Identify which cell holds the provided text, then report its [X, Y] central coordinate. 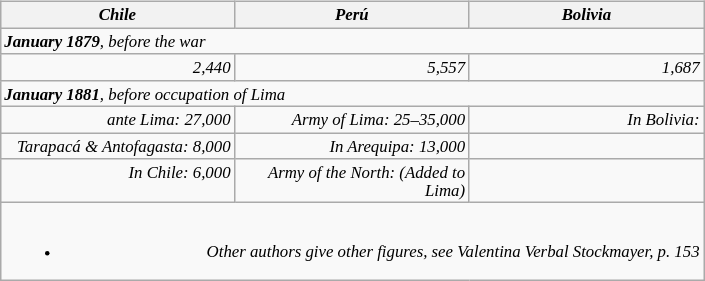
In Bolivia: [586, 119]
In Arequipa: 13,000 [352, 146]
January 1879, before the war [352, 41]
2,440 [117, 67]
Army of Lima: 25–35,000 [352, 119]
In Chile: 6,000 [117, 181]
Bolivia [586, 15]
5,557 [352, 67]
Army of the North: (Added to Lima) [352, 181]
Perú [352, 15]
Tarapacá & Antofagasta: 8,000 [117, 146]
1,687 [586, 67]
Chile [117, 15]
January 1881, before occupation of Lima [352, 93]
Other authors give other figures, see Valentina Verbal Stockmayer, p. 153 [352, 242]
ante Lima: 27,000 [117, 119]
